Scan for the cell matching the given text and deliver its (X, Y) coordinate at center. 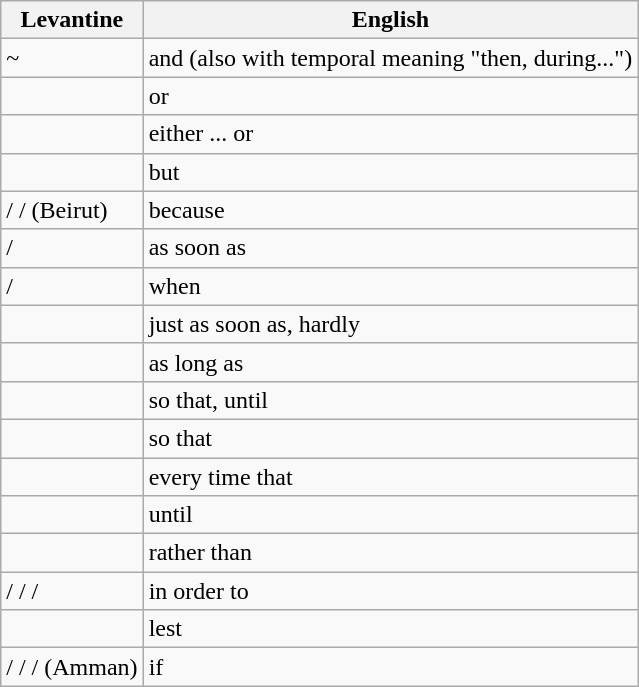
lest (390, 629)
or (390, 96)
as soon as (390, 248)
until (390, 515)
every time that (390, 477)
so that (390, 438)
just as soon as, hardly (390, 324)
in order to (390, 591)
because (390, 210)
either ... or (390, 134)
~ (72, 58)
/ / / (72, 591)
/ / / (Amman) (72, 667)
and (also with temporal meaning "then, during...") (390, 58)
English (390, 20)
so that, until (390, 400)
if (390, 667)
/ / (Beirut) (72, 210)
as long as (390, 362)
Levantine (72, 20)
when (390, 286)
rather than (390, 553)
but (390, 172)
